Search for the cell housing the specified text and yield its (x, y) center coordinate. 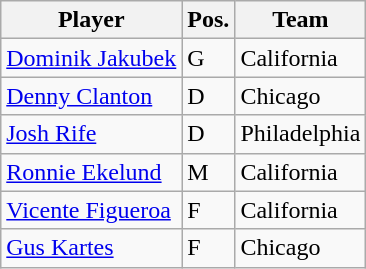
Gus Kartes (92, 248)
Team (300, 20)
Player (92, 20)
Josh Rife (92, 134)
G (208, 58)
Denny Clanton (92, 96)
Dominik Jakubek (92, 58)
Philadelphia (300, 134)
Pos. (208, 20)
Ronnie Ekelund (92, 172)
M (208, 172)
Vicente Figueroa (92, 210)
